Return [X, Y] of the center of cell containing provided text 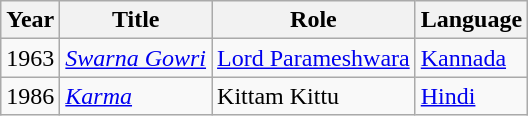
Kannada [471, 58]
Hindi [471, 96]
Lord Parameshwara [314, 58]
Swarna Gowri [136, 58]
Title [136, 20]
Language [471, 20]
Role [314, 20]
1986 [30, 96]
Year [30, 20]
Kittam Kittu [314, 96]
1963 [30, 58]
Karma [136, 96]
